Return (x, y) of the center of cell containing provided text 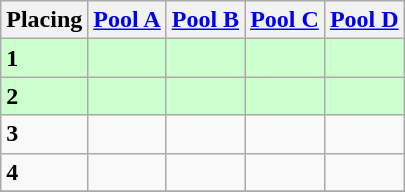
3 (44, 134)
Pool A (127, 20)
Pool C (285, 20)
Pool B (205, 20)
Placing (44, 20)
4 (44, 172)
2 (44, 96)
1 (44, 58)
Pool D (364, 20)
